Provide the (x, y) coordinate of the cell's center where the given text is located.  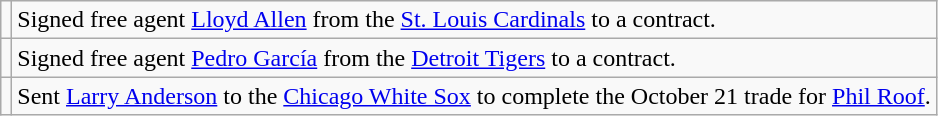
Sent Larry Anderson to the Chicago White Sox to complete the October 21 trade for Phil Roof. (474, 96)
Signed free agent Pedro García from the Detroit Tigers to a contract. (474, 58)
Signed free agent Lloyd Allen from the St. Louis Cardinals to a contract. (474, 20)
